Identify which cell holds the provided text, then report its (x, y) central coordinate. 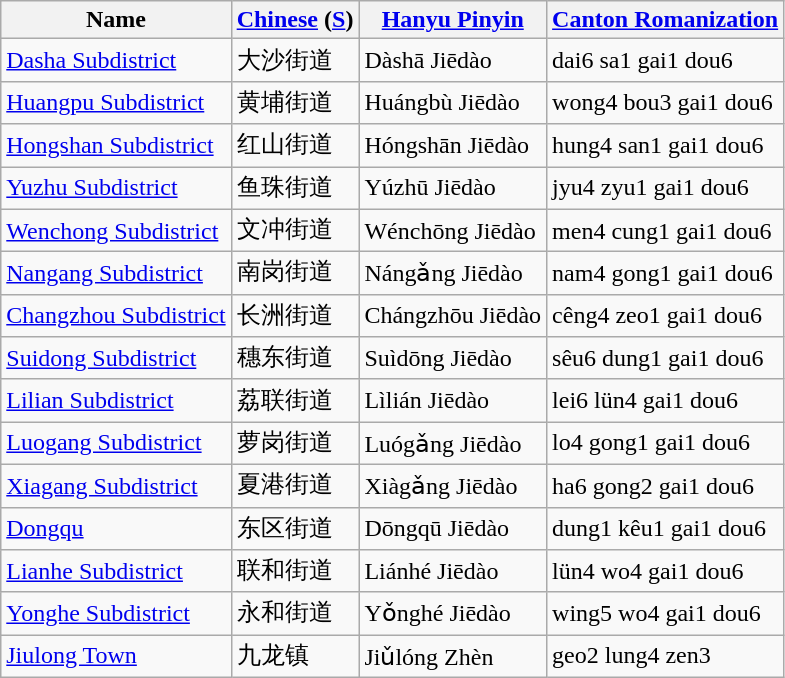
ha6 gong2 gai1 dou6 (666, 486)
lei6 lün4 gai1 dou6 (666, 400)
南岗街道 (295, 274)
Nangang Subdistrict (116, 274)
九龙镇 (295, 656)
hung4 san1 gai1 dou6 (666, 146)
大沙街道 (295, 60)
Suìdōng Jiēdào (453, 358)
men4 cung1 gai1 dou6 (666, 230)
永和街道 (295, 614)
Wénchōng Jiēdào (453, 230)
wing5 wo4 gai1 dou6 (666, 614)
wong4 bou3 gai1 dou6 (666, 102)
Hongshan Subdistrict (116, 146)
Jiǔlóng Zhèn (453, 656)
Huángbù Jiēdào (453, 102)
Chángzhōu Jiēdào (453, 316)
Xiàgǎng Jiēdào (453, 486)
Nángǎng Jiēdào (453, 274)
Dàshā Jiēdào (453, 60)
黄埔街道 (295, 102)
Liánhé Jiēdào (453, 572)
Name (116, 20)
Lianhe Subdistrict (116, 572)
夏港街道 (295, 486)
红山街道 (295, 146)
Yúzhū Jiēdào (453, 188)
Jiulong Town (116, 656)
文冲街道 (295, 230)
鱼珠街道 (295, 188)
Changzhou Subdistrict (116, 316)
Lìlián Jiēdào (453, 400)
Yuzhu Subdistrict (116, 188)
萝岗街道 (295, 444)
dai6 sa1 gai1 dou6 (666, 60)
穗东街道 (295, 358)
荔联街道 (295, 400)
Luogang Subdistrict (116, 444)
dung1 kêu1 gai1 dou6 (666, 528)
Dasha Subdistrict (116, 60)
lün4 wo4 gai1 dou6 (666, 572)
lo4 gong1 gai1 dou6 (666, 444)
长洲街道 (295, 316)
jyu4 zyu1 gai1 dou6 (666, 188)
Yǒnghé Jiēdào (453, 614)
nam4 gong1 gai1 dou6 (666, 274)
Xiagang Subdistrict (116, 486)
cêng4 zeo1 gai1 dou6 (666, 316)
Hanyu Pinyin (453, 20)
Luógǎng Jiēdào (453, 444)
联和街道 (295, 572)
Suidong Subdistrict (116, 358)
Dōngqū Jiēdào (453, 528)
sêu6 dung1 gai1 dou6 (666, 358)
Huangpu Subdistrict (116, 102)
geo2 lung4 zen3 (666, 656)
Yonghe Subdistrict (116, 614)
Wenchong Subdistrict (116, 230)
Hóngshān Jiēdào (453, 146)
东区街道 (295, 528)
Chinese (S) (295, 20)
Dongqu (116, 528)
Canton Romanization (666, 20)
Lilian Subdistrict (116, 400)
